For the text-containing cell, return its midpoint in [x, y] coordinate format. 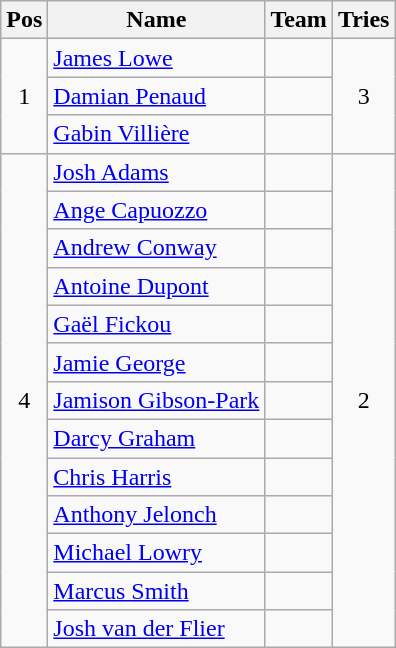
Damian Penaud [156, 96]
Josh van der Flier [156, 629]
1 [24, 96]
Pos [24, 20]
Chris Harris [156, 477]
Team [299, 20]
Marcus Smith [156, 591]
Andrew Conway [156, 248]
Anthony Jelonch [156, 515]
Jamie George [156, 362]
James Lowe [156, 58]
Ange Capuozzo [156, 210]
Gaël Fickou [156, 324]
Antoine Dupont [156, 286]
Tries [364, 20]
4 [24, 400]
2 [364, 400]
Jamison Gibson-Park [156, 400]
Darcy Graham [156, 438]
Michael Lowry [156, 553]
Name [156, 20]
Josh Adams [156, 172]
Gabin Villière [156, 134]
3 [364, 96]
